Locate the cell with the specified text and output its [X, Y] center coordinate. 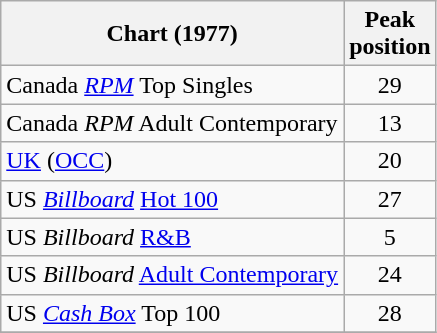
Peakposition [390, 34]
13 [390, 123]
US Billboard Adult Contemporary [172, 275]
27 [390, 199]
US Billboard R&B [172, 237]
29 [390, 85]
5 [390, 237]
US Billboard Hot 100 [172, 199]
UK (OCC) [172, 161]
20 [390, 161]
Canada RPM Adult Contemporary [172, 123]
Canada RPM Top Singles [172, 85]
US Cash Box Top 100 [172, 313]
Chart (1977) [172, 34]
28 [390, 313]
24 [390, 275]
